Return the (x, y) coordinate for the center point of the cell that contains the specified text.  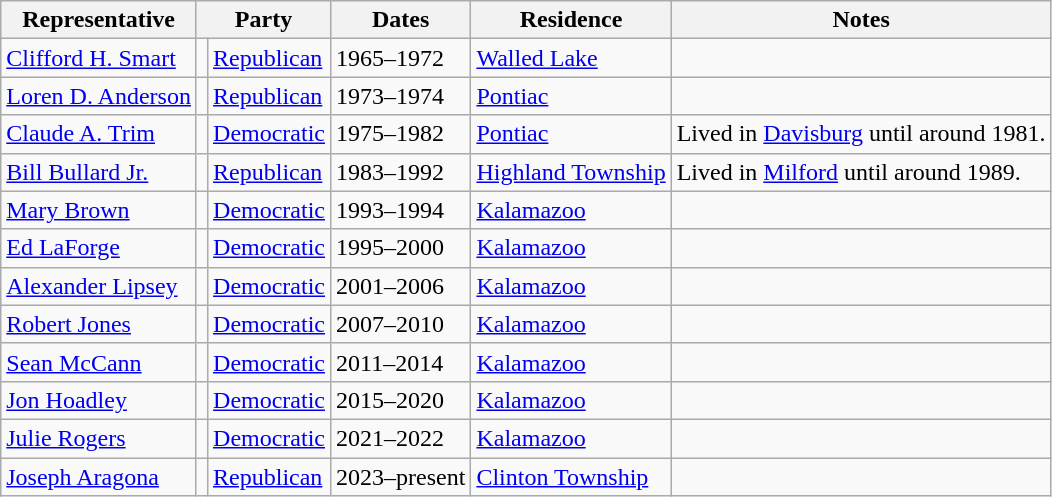
1995–2000 (401, 248)
1983–1992 (401, 172)
1973–1974 (401, 96)
Walled Lake (571, 58)
2007–2010 (401, 324)
2011–2014 (401, 362)
Representative (99, 20)
Ed LaForge (99, 248)
Loren D. Anderson (99, 96)
Joseph Aragona (99, 477)
Notes (861, 20)
2023–present (401, 477)
Mary Brown (99, 210)
Bill Bullard Jr. (99, 172)
Dates (401, 20)
1965–1972 (401, 58)
Alexander Lipsey (99, 286)
Sean McCann (99, 362)
Residence (571, 20)
Lived in Milford until around 1989. (861, 172)
Jon Hoadley (99, 400)
Claude A. Trim (99, 134)
Clinton Township (571, 477)
Highland Township (571, 172)
Clifford H. Smart (99, 58)
Julie Rogers (99, 438)
1993–1994 (401, 210)
1975–1982 (401, 134)
Lived in Davisburg until around 1981. (861, 134)
Party (263, 20)
2021–2022 (401, 438)
2001–2006 (401, 286)
Robert Jones (99, 324)
2015–2020 (401, 400)
